Provide the (x, y) coordinate of the cell's center where the given text is located.  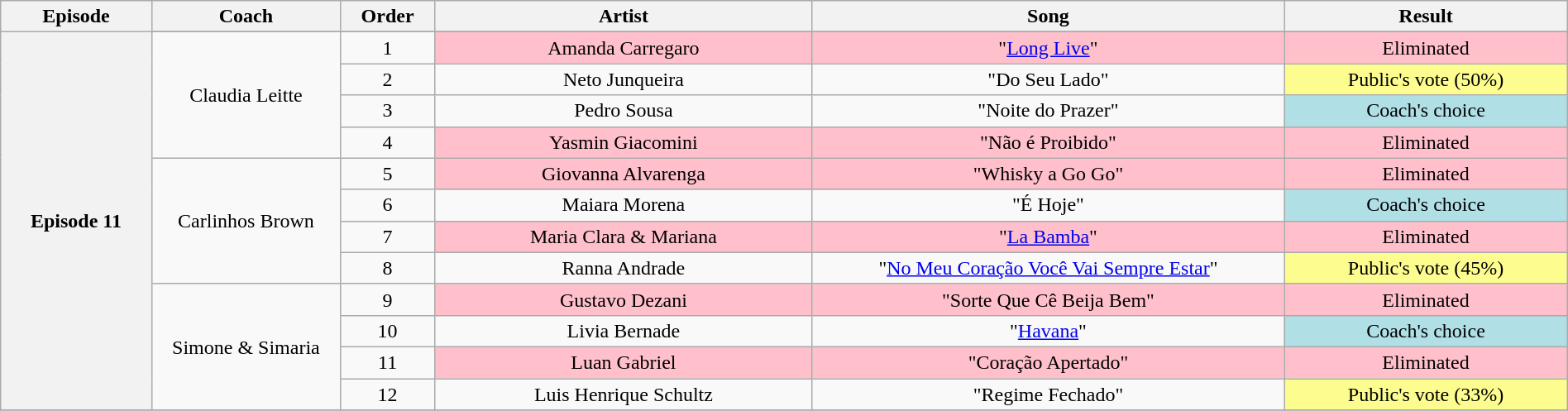
"Long Live" (1049, 48)
"Noite do Prazer" (1049, 111)
"Coração Apertado" (1049, 362)
Ranna Andrade (624, 268)
"É Hoje" (1049, 205)
Coach (246, 17)
Gustavo Dezani (624, 299)
8 (388, 268)
Song (1049, 17)
Livia Bernade (624, 331)
Carlinhos Brown (246, 221)
Luan Gabriel (624, 362)
Public's vote (50%) (1426, 79)
Order (388, 17)
Episode (76, 17)
"Sorte Que Cê Beija Bem" (1049, 299)
"La Bamba" (1049, 237)
Maria Clara & Mariana (624, 237)
"No Meu Coração Você Vai Sempre Estar" (1049, 268)
Amanda Carregaro (624, 48)
Public's vote (45%) (1426, 268)
9 (388, 299)
3 (388, 111)
"Regime Fechado" (1049, 394)
Episode 11 (76, 222)
Luis Henrique Schultz (624, 394)
6 (388, 205)
Simone & Simaria (246, 346)
Giovanna Alvarenga (624, 174)
11 (388, 362)
12 (388, 394)
Maiara Morena (624, 205)
Yasmin Giacomini (624, 142)
7 (388, 237)
Pedro Sousa (624, 111)
2 (388, 79)
Artist (624, 17)
1 (388, 48)
Result (1426, 17)
"Do Seu Lado" (1049, 79)
Public's vote (33%) (1426, 394)
"Havana" (1049, 331)
5 (388, 174)
"Não é Proibido" (1049, 142)
"Whisky a Go Go" (1049, 174)
Neto Junqueira (624, 79)
4 (388, 142)
Claudia Leitte (246, 95)
10 (388, 331)
